Extract the (X, Y) coordinate from the center of the cell holding the provided text.  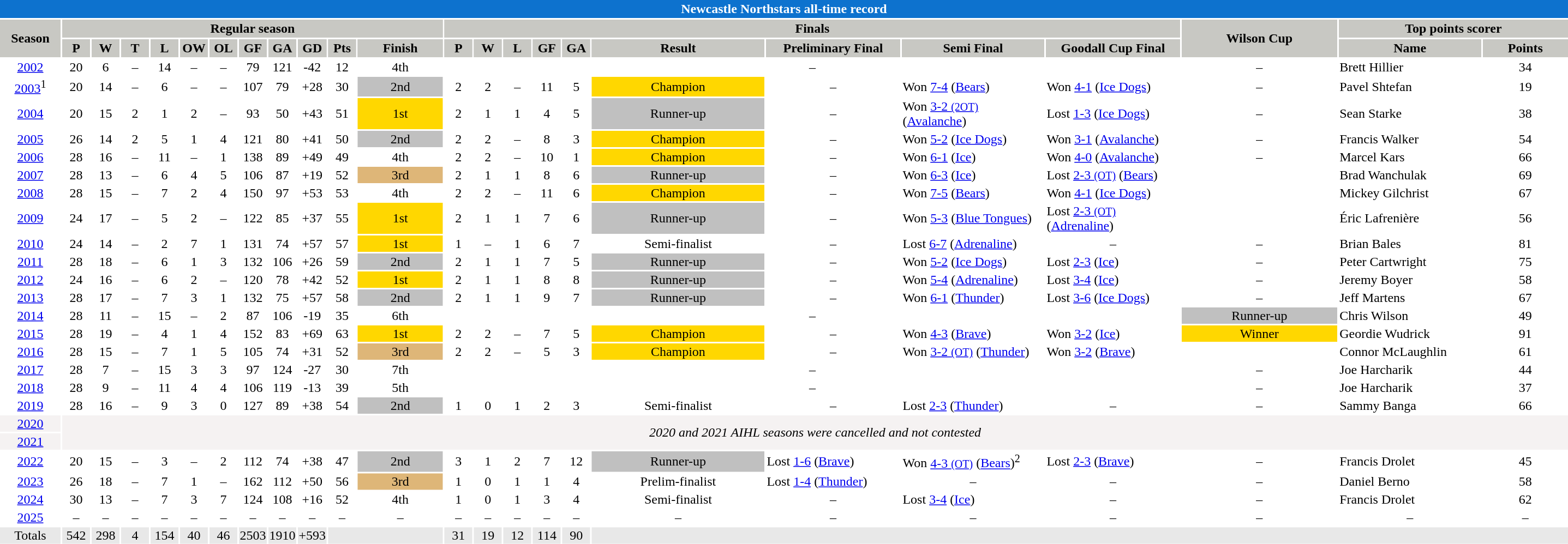
+26 (312, 262)
2009 (31, 218)
OW (194, 48)
2503 (253, 535)
2004 (31, 113)
2023 (31, 481)
Geordie Wudrick (1410, 334)
Peter Cartwright (1410, 262)
Lost 2-3 (OT) (Adrenaline) (1113, 218)
Daniel Berno (1410, 481)
51 (343, 113)
38 (1525, 113)
131 (253, 244)
Lost 2-3 (Brave) (1113, 461)
Chris Wilson (1410, 316)
-13 (312, 388)
+42 (312, 280)
+28 (312, 87)
+43 (312, 113)
2005 (31, 139)
+53 (312, 193)
Season (31, 38)
90 (576, 535)
Lost 6-7 (Adrenaline) (973, 244)
2011 (31, 262)
Won 6-3 (Ice) (973, 175)
2022 (31, 461)
Won 3-1 (Avalanche) (1113, 139)
152 (253, 334)
Totals (31, 535)
Connor McLaughlin (1410, 352)
47 (343, 461)
Newcastle Northstars all-time record (784, 9)
59 (343, 262)
Marcel Kars (1410, 157)
108 (283, 499)
Finals (812, 28)
Winner (1259, 334)
119 (283, 388)
2017 (31, 370)
Semi Final (973, 48)
2020 and 2021 AIHL seasons were cancelled and not contested (815, 433)
Brian Bales (1410, 244)
150 (253, 193)
+37 (312, 218)
138 (253, 157)
T (135, 48)
2025 (31, 517)
Won 3-2 (2OT) (Avalanche) (973, 113)
+16 (312, 499)
+41 (312, 139)
91 (1525, 334)
Sean Starke (1410, 113)
2007 (31, 175)
114 (547, 535)
Regular season (253, 28)
Lost 1-6 (Brave) (833, 461)
55 (343, 218)
-27 (312, 370)
Won 5-3 (Blue Tongues) (973, 218)
154 (165, 535)
46 (224, 535)
122 (253, 218)
10 (547, 157)
37 (1525, 388)
6th (400, 316)
2020 (31, 424)
127 (253, 406)
Lost 1-4 (Thunder) (833, 481)
Points (1525, 48)
2021 (31, 442)
2008 (31, 193)
OL (224, 48)
Sammy Banga (1410, 406)
45 (1525, 461)
542 (76, 535)
Pavel Shtefan (1410, 87)
+19 (312, 175)
Finish (400, 48)
44 (1525, 370)
2016 (31, 352)
81 (1525, 244)
Won 4-3 (OT) (Bears)2 (973, 461)
53 (343, 193)
+593 (312, 535)
7th (400, 370)
Lost 1-3 (Ice Dogs) (1113, 113)
Top points scorer (1453, 28)
2010 (31, 244)
2006 (31, 157)
Wilson Cup (1259, 38)
Mickey Gilchrist (1410, 193)
Lost 2-3 (OT) (Bears) (1113, 175)
-42 (312, 67)
61 (1525, 352)
+31 (312, 352)
62 (1525, 499)
298 (106, 535)
2014 (31, 316)
Brett Hillier (1410, 67)
Won 6-1 (Thunder) (973, 298)
Won 7-5 (Bears) (973, 193)
85 (283, 218)
Won 3-2 (Ice) (1113, 334)
1910 (283, 535)
2012 (31, 280)
Preliminary Final (833, 48)
2018 (31, 388)
31 (458, 535)
69 (1525, 175)
GD (312, 48)
Won 4-0 (Avalanche) (1113, 157)
93 (253, 113)
Lost 3-6 (Ice Dogs) (1113, 298)
+50 (312, 481)
78 (283, 280)
Won 3-2 (OT) (Thunder) (973, 352)
2015 (31, 334)
+69 (312, 334)
Lost 2-3 (Thunder) (973, 406)
+49 (312, 157)
-19 (312, 316)
Éric Lafrenière (1410, 218)
Francis Walker (1410, 139)
2013 (31, 298)
Name (1410, 48)
Jeff Martens (1410, 298)
57 (343, 244)
Won 3-2 (Brave) (1113, 352)
5th (400, 388)
83 (283, 334)
107 (253, 87)
Won 4-3 (Brave) (973, 334)
105 (253, 352)
Goodall Cup Final (1113, 48)
63 (343, 334)
40 (194, 535)
Lost 2-3 (Ice) (1113, 262)
39 (343, 388)
Prelim-finalist (678, 481)
Brad Wanchulak (1410, 175)
34 (1525, 67)
Won 5-4 (Adrenaline) (973, 280)
Jeremy Boyer (1410, 280)
2019 (31, 406)
120 (253, 280)
Pts (343, 48)
20031 (31, 87)
Result (678, 48)
80 (283, 139)
2024 (31, 499)
35 (343, 316)
162 (253, 481)
2002 (31, 67)
Won 6-1 (Ice) (973, 157)
Won 7-4 (Bears) (973, 87)
